Detect which cell encompasses the target text, then output its [X, Y] center coordinate. 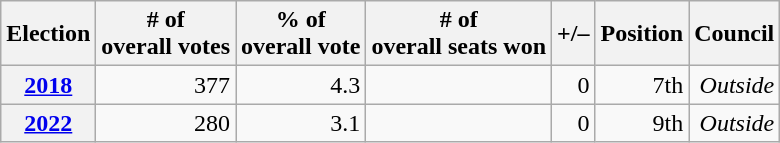
9th [642, 123]
3.1 [301, 123]
Election [48, 34]
4.3 [301, 85]
2018 [48, 85]
2022 [48, 123]
+/– [574, 34]
% ofoverall vote [301, 34]
Council [734, 34]
280 [166, 123]
377 [166, 85]
# ofoverall seats won [459, 34]
# ofoverall votes [166, 34]
Position [642, 34]
7th [642, 85]
